Detect which cell encompasses the target text, then output its (x, y) center coordinate. 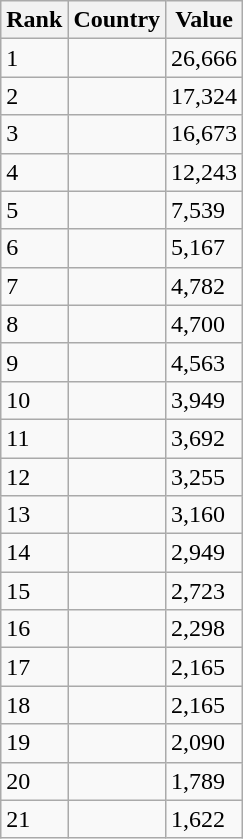
12,243 (204, 172)
3,255 (204, 477)
18 (34, 705)
Country (117, 20)
20 (34, 781)
17 (34, 667)
4 (34, 172)
9 (34, 362)
Value (204, 20)
26,666 (204, 58)
7,539 (204, 210)
17,324 (204, 96)
12 (34, 477)
2,723 (204, 591)
2,090 (204, 743)
1,622 (204, 819)
5 (34, 210)
3,692 (204, 438)
8 (34, 324)
Rank (34, 20)
2,949 (204, 553)
14 (34, 553)
21 (34, 819)
7 (34, 286)
1 (34, 58)
16 (34, 629)
19 (34, 743)
10 (34, 400)
2 (34, 96)
3,949 (204, 400)
3 (34, 134)
16,673 (204, 134)
2,298 (204, 629)
3,160 (204, 515)
5,167 (204, 248)
6 (34, 248)
4,563 (204, 362)
1,789 (204, 781)
4,782 (204, 286)
4,700 (204, 324)
11 (34, 438)
13 (34, 515)
15 (34, 591)
